Return the [X, Y] coordinate for the center point of the cell that contains the specified text.  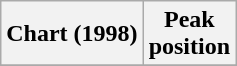
Peakposition [189, 34]
Chart (1998) [72, 34]
